Find where the given text appears and provide that cell's center as [X, Y] coordinate. 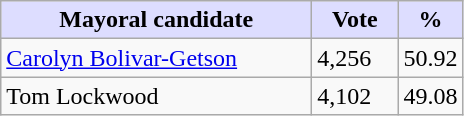
50.92 [430, 58]
Vote [355, 20]
Tom Lockwood [156, 96]
4,256 [355, 58]
4,102 [355, 96]
Carolyn Bolivar-Getson [156, 58]
% [430, 20]
49.08 [430, 96]
Mayoral candidate [156, 20]
